Detect which cell encompasses the target text, then output its (x, y) center coordinate. 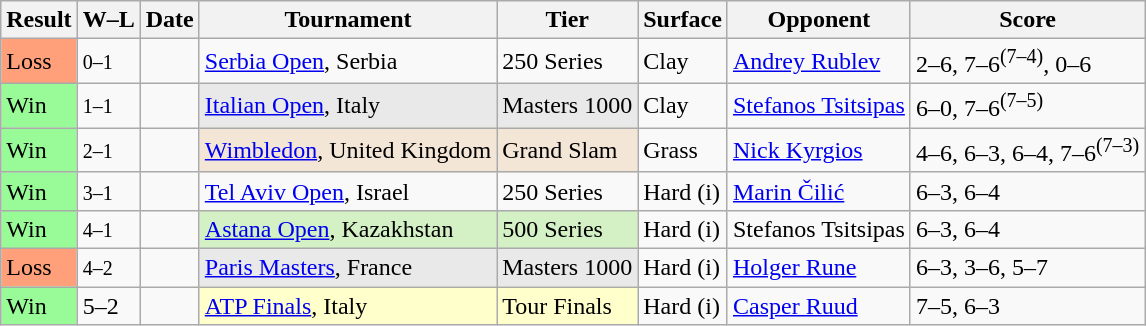
4–2 (108, 268)
Tour Finals (568, 306)
Italian Open, Italy (348, 106)
Marin Čilić (818, 191)
6–0, 7–6(7–5) (1027, 106)
Nick Kyrgios (818, 150)
Tel Aviv Open, Israel (348, 191)
Casper Ruud (818, 306)
Wimbledon, United Kingdom (348, 150)
Surface (683, 20)
6–3, 3–6, 5–7 (1027, 268)
3–1 (108, 191)
7–5, 6–3 (1027, 306)
Tournament (348, 20)
0–1 (108, 62)
1–1 (108, 106)
Result (39, 20)
W–L (108, 20)
500 Series (568, 230)
Holger Rune (818, 268)
Paris Masters, France (348, 268)
Grand Slam (568, 150)
Astana Open, Kazakhstan (348, 230)
Opponent (818, 20)
ATP Finals, Italy (348, 306)
Grass (683, 150)
4–6, 6–3, 6–4, 7–6(7–3) (1027, 150)
Date (170, 20)
4–1 (108, 230)
Tier (568, 20)
Score (1027, 20)
5–2 (108, 306)
Andrey Rublev (818, 62)
Serbia Open, Serbia (348, 62)
2–1 (108, 150)
2–6, 7–6(7–4), 0–6 (1027, 62)
